Pinpoint the cell where the given text exists, returning its (x, y) midpoint coordinate. 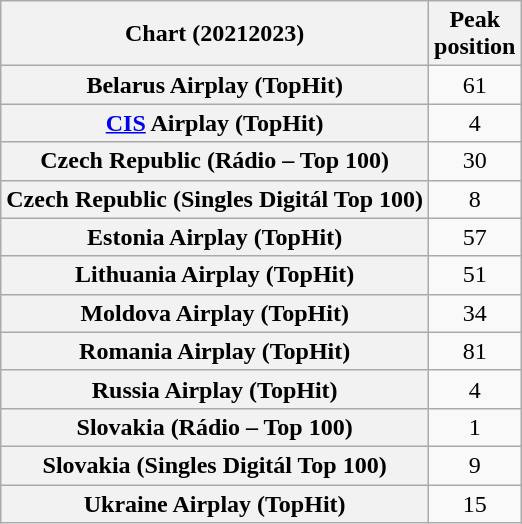
Ukraine Airplay (TopHit) (215, 503)
Slovakia (Singles Digitál Top 100) (215, 465)
61 (475, 85)
9 (475, 465)
51 (475, 275)
Czech Republic (Rádio – Top 100) (215, 161)
8 (475, 199)
57 (475, 237)
30 (475, 161)
Chart (20212023) (215, 34)
Lithuania Airplay (TopHit) (215, 275)
CIS Airplay (TopHit) (215, 123)
Estonia Airplay (TopHit) (215, 237)
1 (475, 427)
Slovakia (Rádio – Top 100) (215, 427)
34 (475, 313)
Belarus Airplay (TopHit) (215, 85)
Moldova Airplay (TopHit) (215, 313)
Czech Republic (Singles Digitál Top 100) (215, 199)
Romania Airplay (TopHit) (215, 351)
Russia Airplay (TopHit) (215, 389)
Peakposition (475, 34)
15 (475, 503)
81 (475, 351)
